Search for the cell housing the specified text and yield its (X, Y) center coordinate. 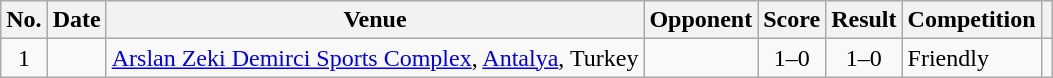
Score (792, 20)
Arslan Zeki Demirci Sports Complex, Antalya, Turkey (375, 58)
Venue (375, 20)
Result (864, 20)
Friendly (972, 58)
Competition (972, 20)
Opponent (701, 20)
Date (76, 20)
1 (24, 58)
No. (24, 20)
